Return [X, Y] of the center of cell containing provided text 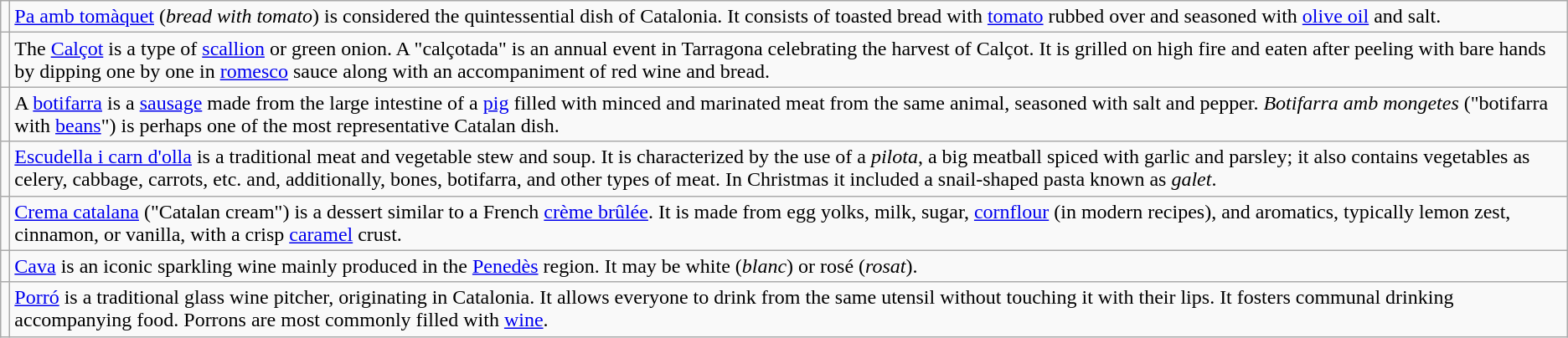
Cava is an iconic sparkling wine mainly produced in the Penedès region. It may be white (blanc) or rosé (rosat). [789, 266]
